Search for the cell housing the specified text and yield its [x, y] center coordinate. 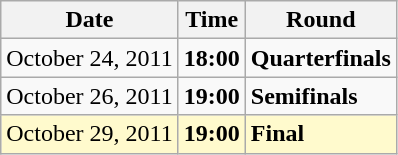
Quarterfinals [320, 58]
Round [320, 20]
October 26, 2011 [90, 96]
October 24, 2011 [90, 58]
Date [90, 20]
Semifinals [320, 96]
Final [320, 134]
18:00 [212, 58]
Time [212, 20]
October 29, 2011 [90, 134]
